From the cell containing the given text, extract its center point as [X, Y] coordinate. 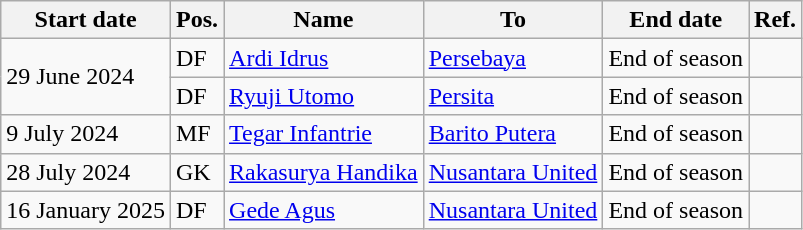
Ref. [776, 20]
Tegar Infantrie [324, 134]
Rakasurya Handika [324, 172]
Gede Agus [324, 210]
Persebaya [513, 58]
Ryuji Utomo [324, 96]
29 June 2024 [86, 77]
GK [196, 172]
9 July 2024 [86, 134]
End date [676, 20]
Ardi Idrus [324, 58]
16 January 2025 [86, 210]
Name [324, 20]
Start date [86, 20]
Pos. [196, 20]
Barito Putera [513, 134]
28 July 2024 [86, 172]
Persita [513, 96]
MF [196, 134]
To [513, 20]
